Find where the given text appears and provide that cell's center as (x, y) coordinate. 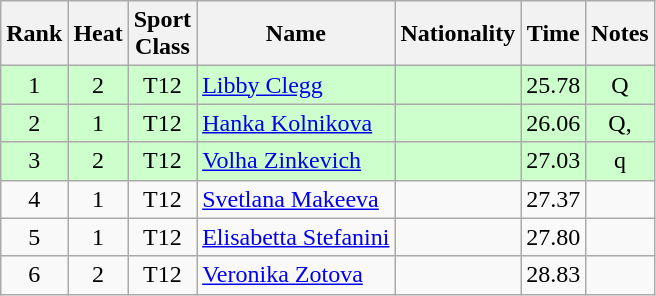
Rank (34, 34)
6 (34, 275)
Name (296, 34)
27.80 (554, 237)
4 (34, 199)
27.37 (554, 199)
Heat (98, 34)
Q (620, 85)
Elisabetta Stefanini (296, 237)
25.78 (554, 85)
Notes (620, 34)
26.06 (554, 123)
28.83 (554, 275)
Svetlana Makeeva (296, 199)
Libby Clegg (296, 85)
27.03 (554, 161)
Hanka Kolnikova (296, 123)
q (620, 161)
Time (554, 34)
Volha Zinkevich (296, 161)
3 (34, 161)
Veronika Zotova (296, 275)
5 (34, 237)
SportClass (162, 34)
Nationality (458, 34)
Q, (620, 123)
